Scan for the cell matching the given text and deliver its [X, Y] coordinate at center. 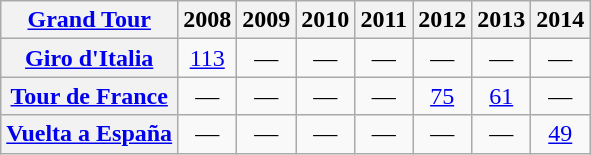
Grand Tour [90, 20]
2012 [442, 20]
2011 [384, 20]
Tour de France [90, 96]
2013 [502, 20]
Vuelta a España [90, 134]
113 [208, 58]
Giro d'Italia [90, 58]
75 [442, 96]
61 [502, 96]
2009 [266, 20]
2010 [326, 20]
2014 [560, 20]
49 [560, 134]
2008 [208, 20]
